Locate the cell with the specified text and output its (x, y) center coordinate. 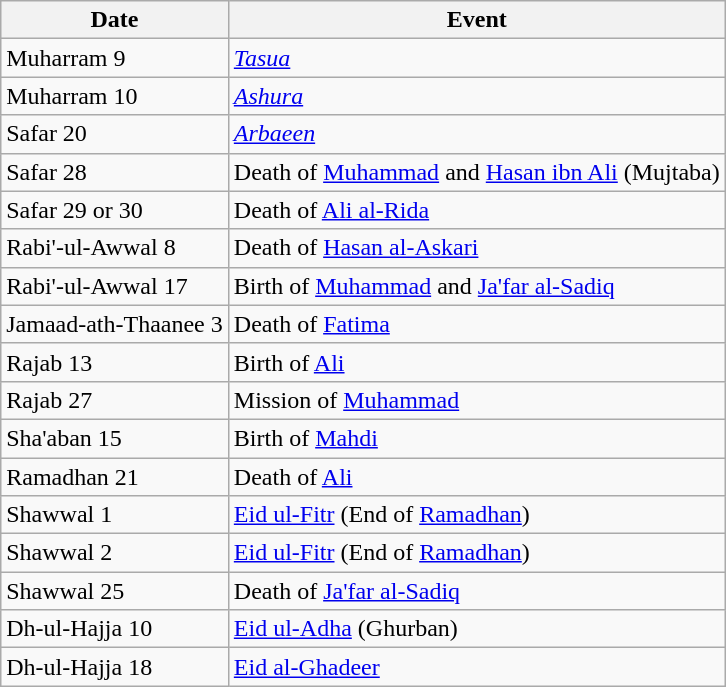
Safar 29 or 30 (115, 210)
Death of Ali al-Rida (476, 210)
Death of Fatima (476, 324)
Arbaeen (476, 134)
Shawwal 25 (115, 591)
Mission of Muhammad (476, 400)
Dh-ul-Hajja 18 (115, 667)
Safar 20 (115, 134)
Rajab 13 (115, 362)
Birth of Ali (476, 362)
Birth of Muhammad and Ja'far al-Sadiq (476, 286)
Eid ul-Adha (Ghurban) (476, 629)
Ashura (476, 96)
Shawwal 2 (115, 553)
Tasua (476, 58)
Ramadhan 21 (115, 477)
Shawwal 1 (115, 515)
Safar 28 (115, 172)
Death of Muhammad and Hasan ibn Ali (Mujtaba) (476, 172)
Muharram 10 (115, 96)
Event (476, 20)
Death of Hasan al-Askari (476, 248)
Muharram 9 (115, 58)
Eid al-Ghadeer (476, 667)
Rabi'-ul-Awwal 17 (115, 286)
Sha'aban 15 (115, 438)
Jamaad-ath-Thaanee 3 (115, 324)
Date (115, 20)
Dh-ul-Hajja 10 (115, 629)
Birth of Mahdi (476, 438)
Death of Ja'far al-Sadiq (476, 591)
Rabi'-ul-Awwal 8 (115, 248)
Death of Ali (476, 477)
Rajab 27 (115, 400)
